From the cell containing the given text, extract its center point as [x, y] coordinate. 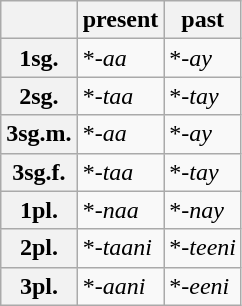
*-eeni [203, 286]
2pl. [39, 248]
*-taani [120, 248]
past [203, 20]
*-aani [120, 286]
*-naa [120, 210]
*-nay [203, 210]
present [120, 20]
1sg. [39, 58]
3sg.f. [39, 172]
3sg.m. [39, 134]
2sg. [39, 96]
1pl. [39, 210]
*-teeni [203, 248]
3pl. [39, 286]
